Find where the given text appears and provide that cell's center as [X, Y] coordinate. 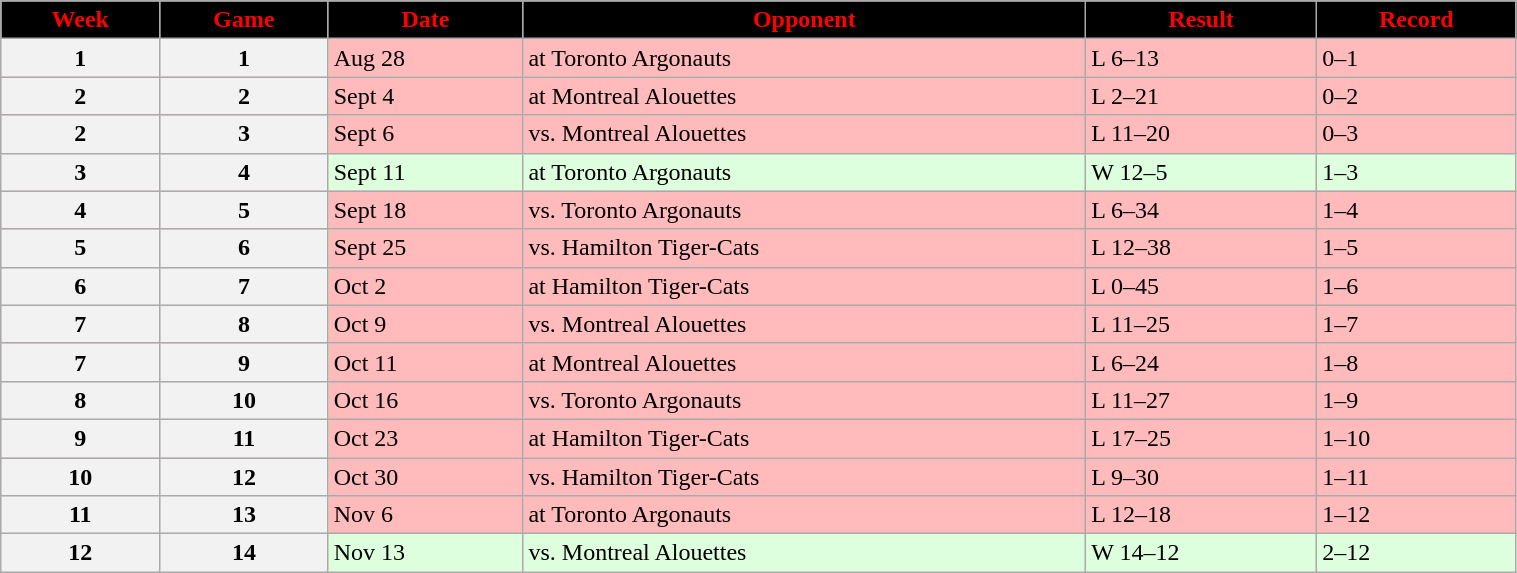
Sept 25 [426, 248]
1–7 [1416, 324]
1–11 [1416, 477]
Game [244, 20]
Record [1416, 20]
Opponent [804, 20]
1–5 [1416, 248]
13 [244, 515]
L 11–25 [1202, 324]
1–8 [1416, 362]
L 12–38 [1202, 248]
L 6–24 [1202, 362]
W 14–12 [1202, 553]
Date [426, 20]
L 2–21 [1202, 96]
2–12 [1416, 553]
L 9–30 [1202, 477]
Week [80, 20]
W 12–5 [1202, 172]
Oct 30 [426, 477]
14 [244, 553]
Oct 9 [426, 324]
0–2 [1416, 96]
1–9 [1416, 400]
1–6 [1416, 286]
Nov 13 [426, 553]
L 11–20 [1202, 134]
Oct 16 [426, 400]
L 6–34 [1202, 210]
Aug 28 [426, 58]
0–3 [1416, 134]
Oct 2 [426, 286]
L 17–25 [1202, 438]
Sept 11 [426, 172]
1–3 [1416, 172]
Oct 23 [426, 438]
1–12 [1416, 515]
Oct 11 [426, 362]
L 12–18 [1202, 515]
L 0–45 [1202, 286]
L 11–27 [1202, 400]
Result [1202, 20]
Sept 4 [426, 96]
Sept 18 [426, 210]
Nov 6 [426, 515]
L 6–13 [1202, 58]
0–1 [1416, 58]
1–10 [1416, 438]
1–4 [1416, 210]
Sept 6 [426, 134]
